Capture the cell that displays the provided text and extract its [X, Y] central coordinate. 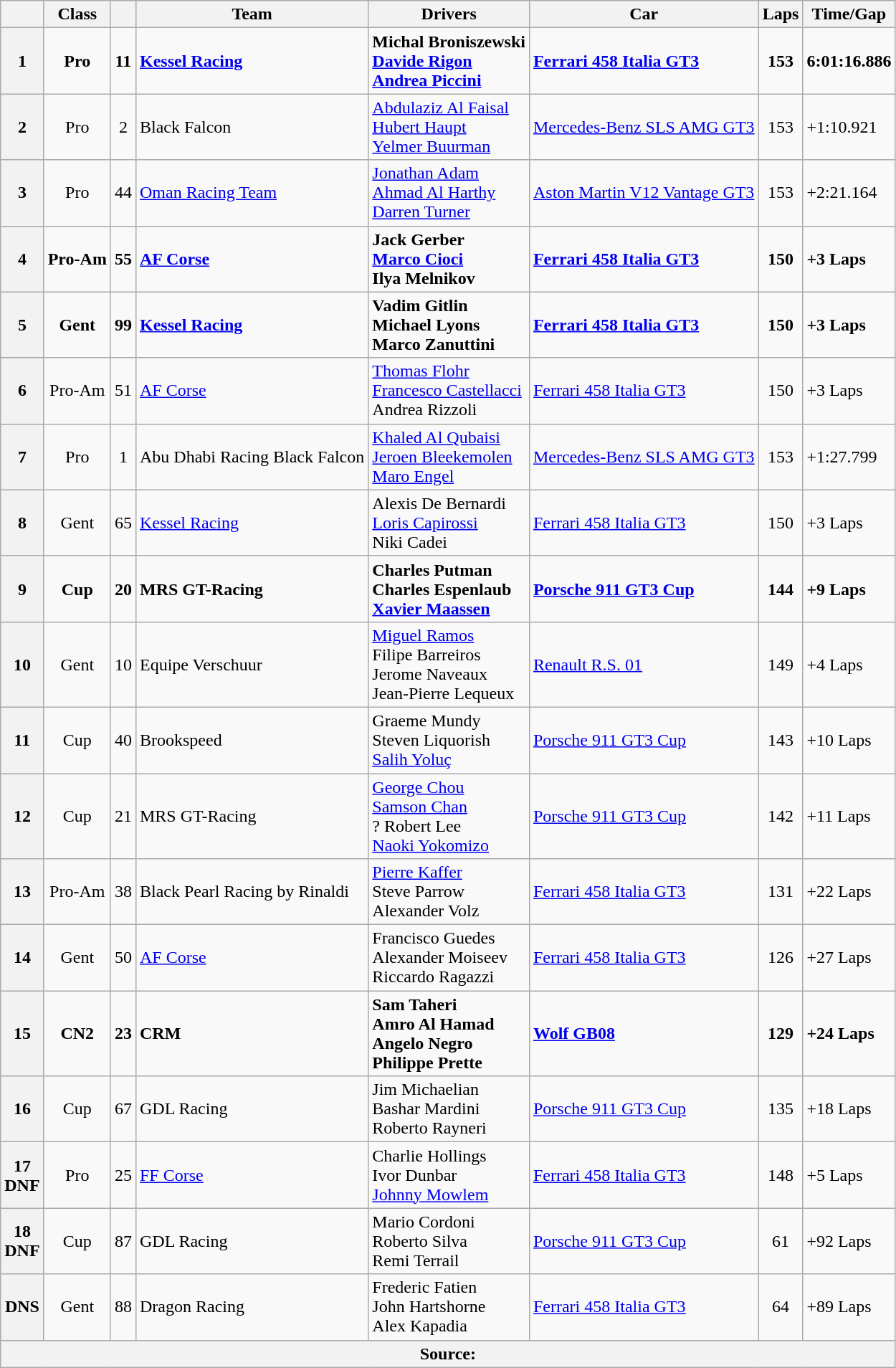
50 [123, 958]
149 [781, 664]
Jack Gerber Marco Cioci Ilya Melnikov [449, 259]
Abdulaziz Al Faisal Hubert Haupt Yelmer Buurman [449, 127]
Equipe Verschuur [252, 664]
+2:21.164 [849, 193]
25 [123, 1175]
CN2 [77, 1034]
CRM [252, 1034]
40 [123, 740]
3 [22, 193]
88 [123, 1307]
Abu Dhabi Racing Black Falcon [252, 457]
+27 Laps [849, 958]
Team [252, 14]
Dragon Racing [252, 1307]
+1:10.921 [849, 127]
+9 Laps [849, 589]
Charlie Hollings Ivor Dunbar Johnny Mowlem [449, 1175]
Oman Racing Team [252, 193]
4 [22, 259]
Alexis De Bernardi Loris Capirossi Niki Cadei [449, 523]
17DNF [22, 1175]
Graeme Mundy Steven Liquorish Salih Yoluç [449, 740]
Black Falcon [252, 127]
38 [123, 892]
6 [22, 391]
+18 Laps [849, 1109]
Renault R.S. 01 [644, 664]
Laps [781, 14]
Black Pearl Racing by Rinaldi [252, 892]
6:01:16.886 [849, 61]
65 [123, 523]
21 [123, 816]
8 [22, 523]
Jonathan Adam Ahmad Al Harthy Darren Turner [449, 193]
Car [644, 14]
Miguel Ramos Filipe Barreiros Jerome Naveaux Jean-Pierre Lequeux [449, 664]
131 [781, 892]
DNS [22, 1307]
148 [781, 1175]
144 [781, 589]
Brookspeed [252, 740]
+89 Laps [849, 1307]
+24 Laps [849, 1034]
67 [123, 1109]
Frederic Fatien John Hartshorne Alex Kapadia [449, 1307]
Wolf GB08 [644, 1034]
51 [123, 391]
87 [123, 1241]
Jim Michaelian Bashar Mardini Roberto Rayneri [449, 1109]
12 [22, 816]
+10 Laps [849, 740]
13 [22, 892]
Charles Putman Charles Espenlaub Xavier Maassen [449, 589]
5 [22, 325]
16 [22, 1109]
+4 Laps [849, 664]
55 [123, 259]
142 [781, 816]
64 [781, 1307]
+92 Laps [849, 1241]
+1:27.799 [849, 457]
Michal Broniszewski Davide Rigon Andrea Piccini [449, 61]
99 [123, 325]
+11 Laps [849, 816]
Time/Gap [849, 14]
61 [781, 1241]
23 [123, 1034]
Thomas Flohr Francesco Castellacci Andrea Rizzoli [449, 391]
George Chou Samson Chan? Robert Lee Naoki Yokomizo [449, 816]
9 [22, 589]
Aston Martin V12 Vantage GT3 [644, 193]
Mario Cordoni Roberto Silva Remi Terrail [449, 1241]
143 [781, 740]
Pierre Kaffer Steve Parrow Alexander Volz [449, 892]
7 [22, 457]
14 [22, 958]
+5 Laps [849, 1175]
135 [781, 1109]
129 [781, 1034]
Source: [448, 1354]
Vadim Gitlin Michael Lyons Marco Zanuttini [449, 325]
Drivers [449, 14]
126 [781, 958]
44 [123, 193]
20 [123, 589]
+22 Laps [849, 892]
18DNF [22, 1241]
Khaled Al Qubaisi Jeroen Bleekemolen Maro Engel [449, 457]
Class [77, 14]
Francisco Guedes Alexander Moiseev Riccardo Ragazzi [449, 958]
Sam Taheri Amro Al Hamad Angelo Negro Philippe Prette [449, 1034]
FF Corse [252, 1175]
15 [22, 1034]
